Provide the [X, Y] coordinate of the cell's center where the given text is located.  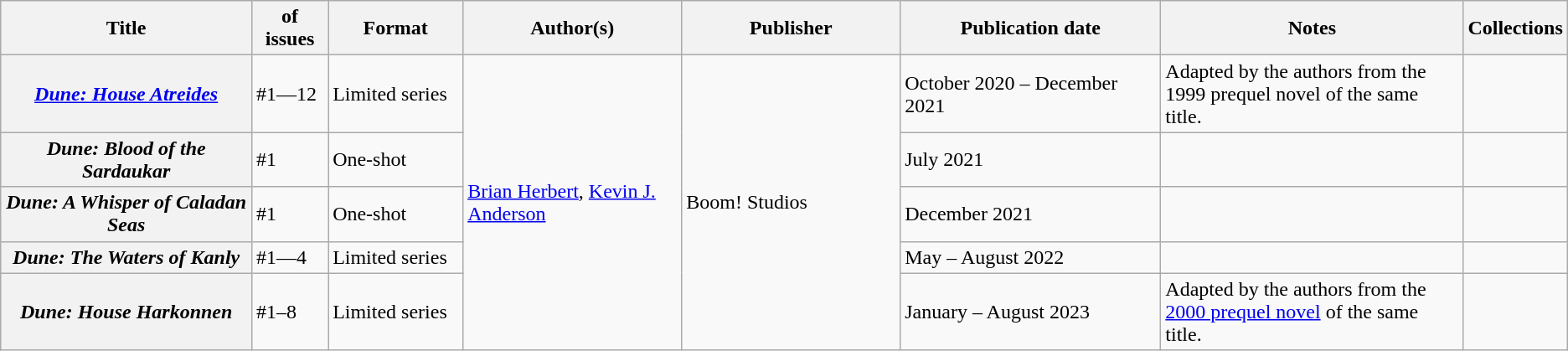
Format [395, 28]
#1—12 [290, 94]
Dune: Blood of the Sardaukar [126, 159]
Collections [1515, 28]
December 2021 [1030, 214]
Adapted by the authors from the 1999 prequel novel of the same title. [1312, 94]
Author(s) [573, 28]
Brian Herbert, Kevin J. Anderson [573, 203]
#1—4 [290, 257]
Notes [1312, 28]
Dune: A Whisper of Caladan Seas [126, 214]
Dune: The Waters of Kanly [126, 257]
Publication date [1030, 28]
January – August 2023 [1030, 312]
Boom! Studios [791, 203]
#1–8 [290, 312]
July 2021 [1030, 159]
October 2020 – December 2021 [1030, 94]
Title [126, 28]
May – August 2022 [1030, 257]
Adapted by the authors from the 2000 prequel novel of the same title. [1312, 312]
Publisher [791, 28]
Dune: House Harkonnen [126, 312]
of issues [290, 28]
Dune: House Atreides [126, 94]
